Scan for the cell matching the given text and deliver its (x, y) coordinate at center. 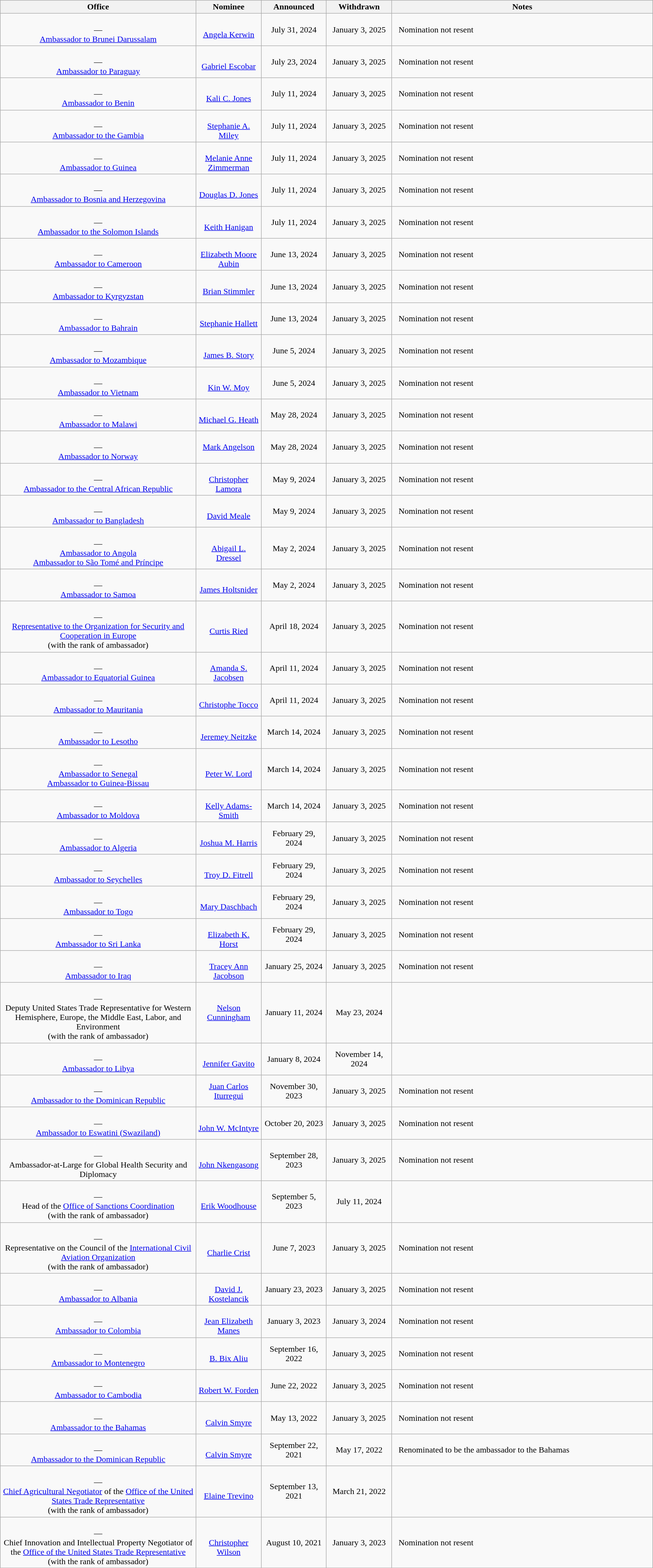
—Ambassador to Paraguay (98, 62)
Renominated to be the ambassador to the Bahamas (522, 1450)
Mary Daschbach (229, 902)
January 11, 2024 (294, 1013)
Troy D. Fitrell (229, 870)
September 28, 2023 (294, 1160)
—Ambassador to Bosnia and Herzegovina (98, 190)
January 3, 2024 (359, 1321)
—Ambassador to the Central African Republic (98, 479)
—Head of the Office of Sanctions Coordination(with the rank of ambassador) (98, 1201)
Kin W. Moy (229, 383)
Notes (522, 7)
Office (98, 7)
—Ambassador to Malawi (98, 415)
—Chief Agricultural Negotiator of the Office of the United States Trade Representative(with the rank of ambassador) (98, 1491)
August 10, 2021 (294, 1542)
—Ambassador to Seychelles (98, 870)
Curtis Ried (229, 627)
—Ambassador to Mauritania (98, 700)
John W. McIntyre (229, 1123)
May 23, 2024 (359, 1013)
—Ambassador to Eswatini (Swaziland) (98, 1123)
—Representative to the Organization for Security and Cooperation in Europe(with the rank of ambassador) (98, 627)
November 30, 2023 (294, 1091)
Gabriel Escobar (229, 62)
July 31, 2024 (294, 30)
January 8, 2024 (294, 1059)
Christopher Lamora (229, 479)
Nominee (229, 7)
June 22, 2022 (294, 1386)
Elizabeth Moore Aubin (229, 254)
Michael G. Heath (229, 415)
Brian Stimmler (229, 286)
Kelly Adams-Smith (229, 806)
Mark Angelson (229, 447)
March 21, 2022 (359, 1491)
Elizabeth K. Horst (229, 934)
—Representative on the Council of the International Civil Aviation Organization(with the rank of ambassador) (98, 1248)
—Ambassador to Vietnam (98, 383)
—Ambassador to Norway (98, 447)
—Ambassador to Bangladesh (98, 511)
—Deputy United States Trade Representative for Western Hemisphere, Europe, the Middle East, Labor, and Environment(with the rank of ambassador) (98, 1013)
Nelson Cunningham (229, 1013)
—Ambassador to the Solomon Islands (98, 222)
Juan Carlos Iturregui (229, 1091)
—Ambassador to Cameroon (98, 254)
—Ambassador to Bahrain (98, 318)
James B. Story (229, 351)
Angela Kerwin (229, 30)
January 25, 2024 (294, 967)
—Ambassador to Cambodia (98, 1386)
Amanda S. Jacobsen (229, 668)
May 13, 2022 (294, 1418)
—Ambassador to Benin (98, 94)
—Ambassador-at-Large for Global Health Security and Diplomacy (98, 1160)
Announced (294, 7)
April 18, 2024 (294, 627)
Stephanie Hallett (229, 318)
David Meale (229, 511)
—Ambassador to Moldova (98, 806)
June 7, 2023 (294, 1248)
David J. Kostelancik (229, 1289)
July 23, 2024 (294, 62)
Abigail L. Dressel (229, 548)
Tracey Ann Jacobson (229, 967)
—Ambassador to Iraq (98, 967)
—Ambassador to the Bahamas (98, 1418)
—Ambassador to Montenegro (98, 1353)
September 22, 2021 (294, 1450)
September 5, 2023 (294, 1201)
Douglas D. Jones (229, 190)
Jean Elizabeth Manes (229, 1321)
Kali C. Jones (229, 94)
—Ambassador to Togo (98, 902)
Peter W. Lord (229, 769)
Joshua M. Harris (229, 838)
—Chief Innovation and Intellectual Property Negotiator of the Office of the United States Trade Representative(with the rank of ambassador) (98, 1542)
—Ambassador to Algeria (98, 838)
November 14, 2024 (359, 1059)
—Ambassador to SenegalAmbassador to Guinea-Bissau (98, 769)
—Ambassador to Sri Lanka (98, 934)
Stephanie A. Miley (229, 126)
James Holtsnider (229, 585)
B. Bix Aliu (229, 1353)
—Ambassador to Libya (98, 1059)
Jeremey Neitzke (229, 732)
—Ambassador to Albania (98, 1289)
Withdrawn (359, 7)
Melanie Anne Zimmerman (229, 158)
John Nkengasong (229, 1160)
Christopher Wilson (229, 1542)
—Ambassador to Mozambique (98, 351)
September 16, 2022 (294, 1353)
—Ambassador to Kyrgyzstan (98, 286)
—Ambassador to Guinea (98, 158)
Charlie Crist (229, 1248)
Christophe Tocco (229, 700)
Elaine Trevino (229, 1491)
October 20, 2023 (294, 1123)
Erik Woodhouse (229, 1201)
—Ambassador to Colombia (98, 1321)
—Ambassador to Brunei Darussalam (98, 30)
September 13, 2021 (294, 1491)
Jennifer Gavito (229, 1059)
Robert W. Forden (229, 1386)
—Ambassador to the Gambia (98, 126)
May 17, 2022 (359, 1450)
—Ambassador to Samoa (98, 585)
Keith Hanigan (229, 222)
January 23, 2023 (294, 1289)
—Ambassador to AngolaAmbassador to São Tomé and Príncipe (98, 548)
—Ambassador to Lesotho (98, 732)
—Ambassador to Equatorial Guinea (98, 668)
